Locate the cell with the specified text and output its (X, Y) center coordinate. 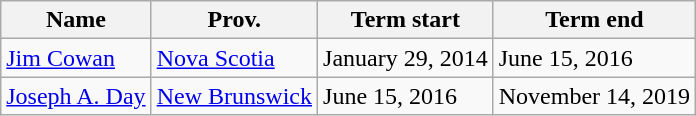
Prov. (234, 20)
Name (76, 20)
Term start (406, 20)
Jim Cowan (76, 58)
January 29, 2014 (406, 58)
Term end (594, 20)
November 14, 2019 (594, 96)
Nova Scotia (234, 58)
Joseph A. Day (76, 96)
New Brunswick (234, 96)
